Output the (X, Y) coordinate of the center of the cell containing the given text.  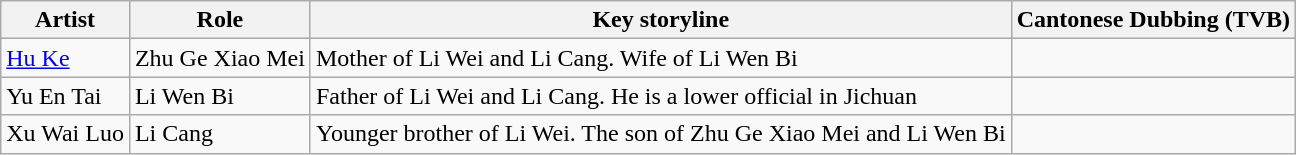
Yu En Tai (66, 96)
Li Wen Bi (220, 96)
Artist (66, 20)
Role (220, 20)
Xu Wai Luo (66, 134)
Cantonese Dubbing (TVB) (1153, 20)
Younger brother of Li Wei. The son of Zhu Ge Xiao Mei and Li Wen Bi (660, 134)
Mother of Li Wei and Li Cang. Wife of Li Wen Bi (660, 58)
Zhu Ge Xiao Mei (220, 58)
Li Cang (220, 134)
Father of Li Wei and Li Cang. He is a lower official in Jichuan (660, 96)
Key storyline (660, 20)
Hu Ke (66, 58)
